Return the (x, y) coordinate for the center point of the cell that contains the specified text.  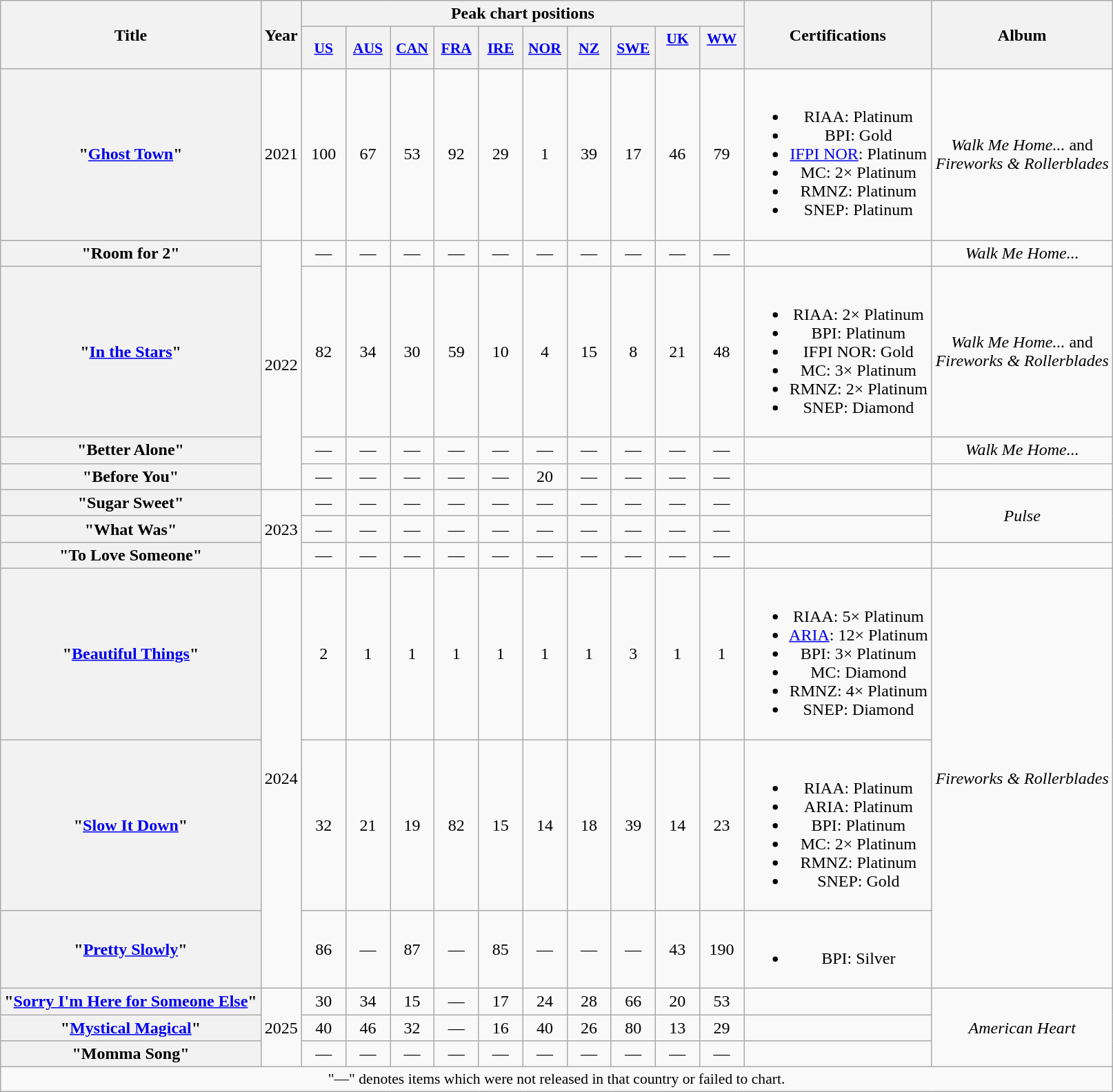
"Room for 2" (131, 253)
2022 (281, 365)
18 (589, 825)
2024 (281, 778)
"Before You" (131, 476)
23 (721, 825)
"Pretty Slowly" (131, 950)
59 (457, 352)
2023 (281, 529)
43 (677, 950)
"Sugar Sweet" (131, 503)
Peak chart positions (523, 14)
"Better Alone" (131, 450)
66 (633, 1002)
85 (501, 950)
WW (721, 48)
"Mystical Magical" (131, 1028)
67 (368, 154)
Certifications (839, 34)
BPI: Silver (839, 950)
8 (633, 352)
"To Love Someone" (131, 555)
2 (323, 654)
"Beautiful Things" (131, 654)
"Ghost Town" (131, 154)
Fireworks & Rollerblades (1022, 778)
92 (457, 154)
Title (131, 34)
100 (323, 154)
"In the Stars" (131, 352)
Album (1022, 34)
87 (412, 950)
American Heart (1022, 1028)
"Sorry I'm Here for Someone Else" (131, 1002)
10 (501, 352)
RIAA: 2× PlatinumBPI: PlatinumIFPI NOR: GoldMC: 3× PlatinumRMNZ: 2× PlatinumSNEP: Diamond (839, 352)
190 (721, 950)
4 (545, 352)
79 (721, 154)
48 (721, 352)
16 (501, 1028)
NZ (589, 48)
Year (281, 34)
28 (589, 1002)
UK (677, 48)
3 (633, 654)
"What Was" (131, 529)
80 (633, 1028)
19 (412, 825)
2021 (281, 154)
24 (545, 1002)
AUS (368, 48)
86 (323, 950)
RIAA: 5× PlatinumARIA: 12× PlatinumBPI: 3× PlatinumMC: DiamondRMNZ: 4× PlatinumSNEP: Diamond (839, 654)
"Slow It Down" (131, 825)
26 (589, 1028)
2025 (281, 1028)
SWE (633, 48)
RIAA: PlatinumBPI: GoldIFPI NOR: PlatinumMC: 2× PlatinumRMNZ: PlatinumSNEP: Platinum (839, 154)
FRA (457, 48)
US (323, 48)
RIAA: PlatinumARIA: PlatinumBPI: PlatinumMC: 2× PlatinumRMNZ: PlatinumSNEP: Gold (839, 825)
CAN (412, 48)
Pulse (1022, 516)
NOR (545, 48)
"—" denotes items which were not released in that country or failed to chart. (557, 1080)
IRE (501, 48)
"Momma Song" (131, 1054)
13 (677, 1028)
